Identify which cell holds the provided text, then report its (X, Y) central coordinate. 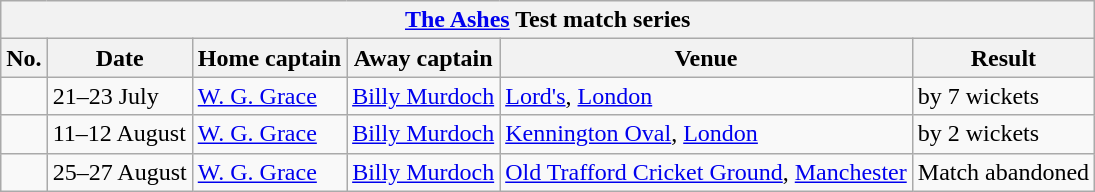
The Ashes Test match series (548, 20)
Old Trafford Cricket Ground, Manchester (706, 172)
Home captain (269, 58)
Away captain (424, 58)
11–12 August (120, 134)
Kennington Oval, London (706, 134)
Match abandoned (1003, 172)
Result (1003, 58)
Venue (706, 58)
by 7 wickets (1003, 96)
No. (24, 58)
Date (120, 58)
25–27 August (120, 172)
by 2 wickets (1003, 134)
21–23 July (120, 96)
Lord's, London (706, 96)
